Extract the (X, Y) coordinate from the center of the cell holding the provided text.  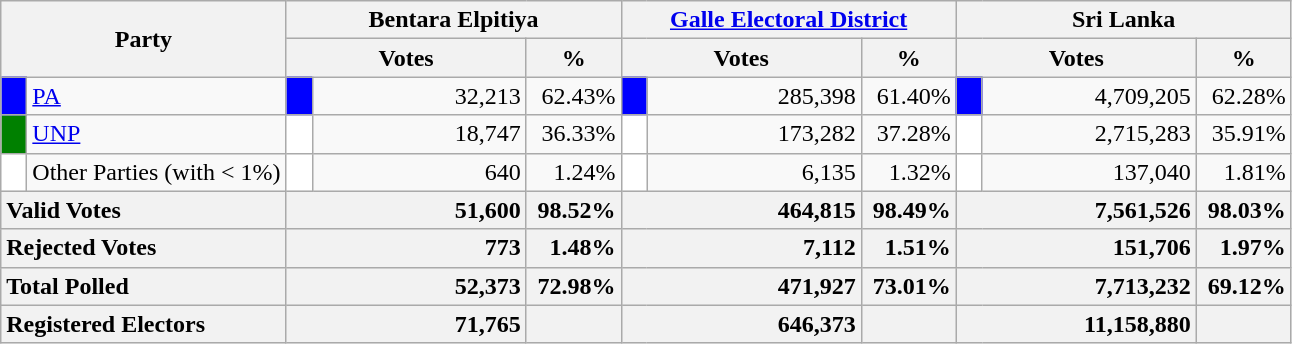
37.28% (908, 134)
71,765 (406, 324)
7,112 (741, 248)
137,040 (1089, 172)
UNP (156, 134)
4,709,205 (1089, 96)
646,373 (741, 324)
1.81% (1244, 172)
Sri Lanka (1124, 20)
18,747 (419, 134)
7,713,232 (1076, 286)
Galle Electoral District (788, 20)
Bentara Elpitiya (454, 20)
35.91% (1244, 134)
1.24% (574, 172)
773 (406, 248)
62.28% (1244, 96)
Party (144, 39)
Registered Electors (144, 324)
PA (156, 96)
Valid Votes (144, 210)
98.52% (574, 210)
52,373 (406, 286)
285,398 (754, 96)
69.12% (1244, 286)
1.51% (908, 248)
36.33% (574, 134)
464,815 (741, 210)
32,213 (419, 96)
51,600 (406, 210)
640 (419, 172)
7,561,526 (1076, 210)
61.40% (908, 96)
Other Parties (with < 1%) (156, 172)
Total Polled (144, 286)
98.03% (1244, 210)
173,282 (754, 134)
Rejected Votes (144, 248)
11,158,880 (1076, 324)
72.98% (574, 286)
151,706 (1076, 248)
1.48% (574, 248)
73.01% (908, 286)
6,135 (754, 172)
471,927 (741, 286)
1.97% (1244, 248)
98.49% (908, 210)
2,715,283 (1089, 134)
1.32% (908, 172)
62.43% (574, 96)
